Identify which cell holds the provided text, then report its (X, Y) central coordinate. 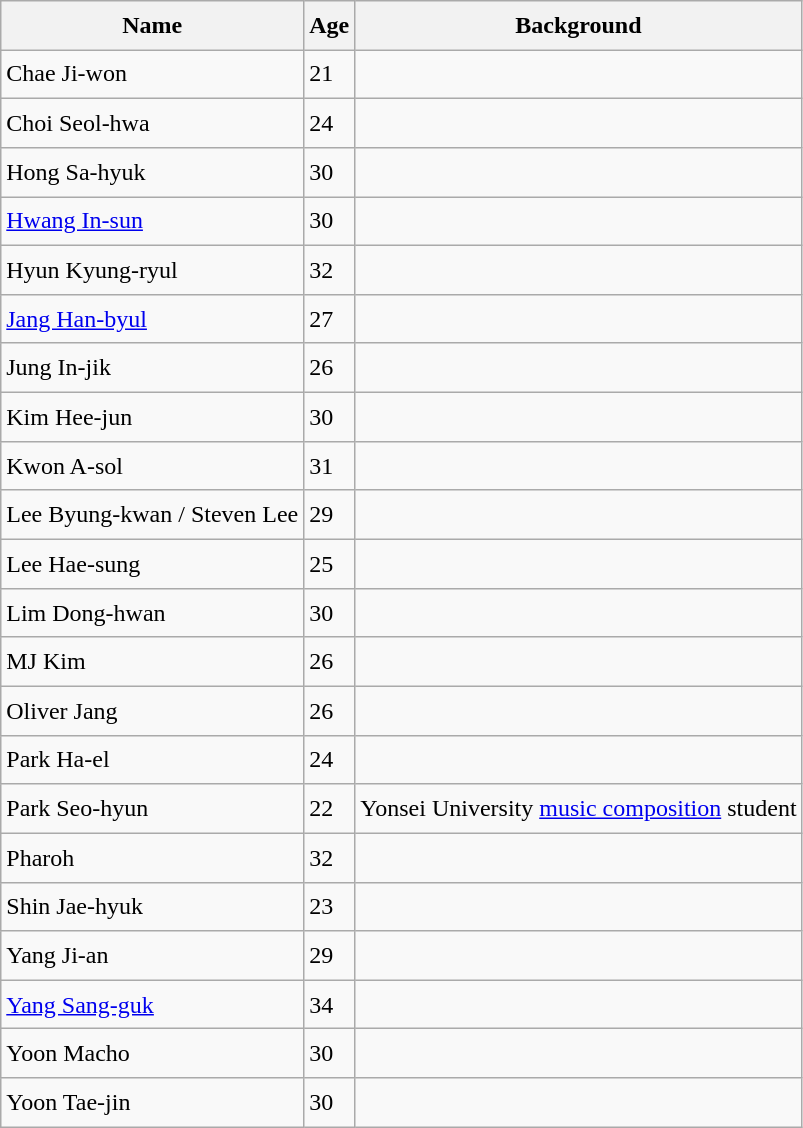
Pharoh (152, 858)
Shin Jae-hyuk (152, 906)
Hwang In-sun (152, 222)
Background (578, 26)
Jung In-jik (152, 368)
27 (330, 320)
Lee Byung-kwan / Steven Lee (152, 514)
Yoon Macho (152, 1054)
Hyun Kyung-ryul (152, 270)
Lee Hae-sung (152, 564)
Name (152, 26)
Park Ha-el (152, 760)
Yang Ji-an (152, 956)
Lim Dong-hwan (152, 612)
Oliver Jang (152, 710)
31 (330, 466)
MJ Kim (152, 662)
22 (330, 808)
Hong Sa-hyuk (152, 172)
Yoon Tae-jin (152, 1102)
Kim Hee-jun (152, 416)
Yonsei University music composition student (578, 808)
Age (330, 26)
Yang Sang-guk (152, 1004)
Kwon A-sol (152, 466)
Choi Seol-hwa (152, 124)
34 (330, 1004)
25 (330, 564)
Jang Han-byul (152, 320)
21 (330, 74)
23 (330, 906)
Chae Ji-won (152, 74)
Park Seo-hyun (152, 808)
